Output the (X, Y) coordinate of the center of the cell containing the given text.  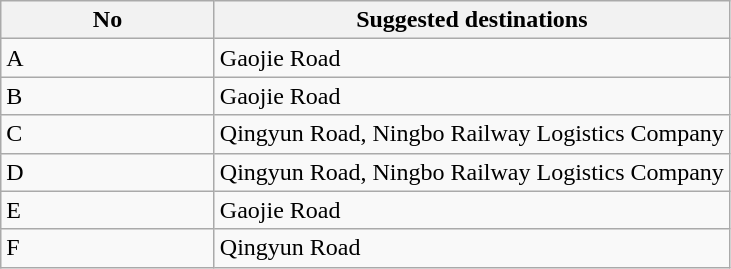
C (108, 134)
Suggested destinations (472, 20)
F (108, 248)
No (108, 20)
B (108, 96)
D (108, 172)
Qingyun Road (472, 248)
A (108, 58)
E (108, 210)
